Scan for the cell matching the given text and deliver its (X, Y) coordinate at center. 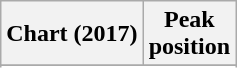
Chart (2017) (72, 34)
Peak position (189, 34)
